Locate the cell with the specified text and output its [x, y] center coordinate. 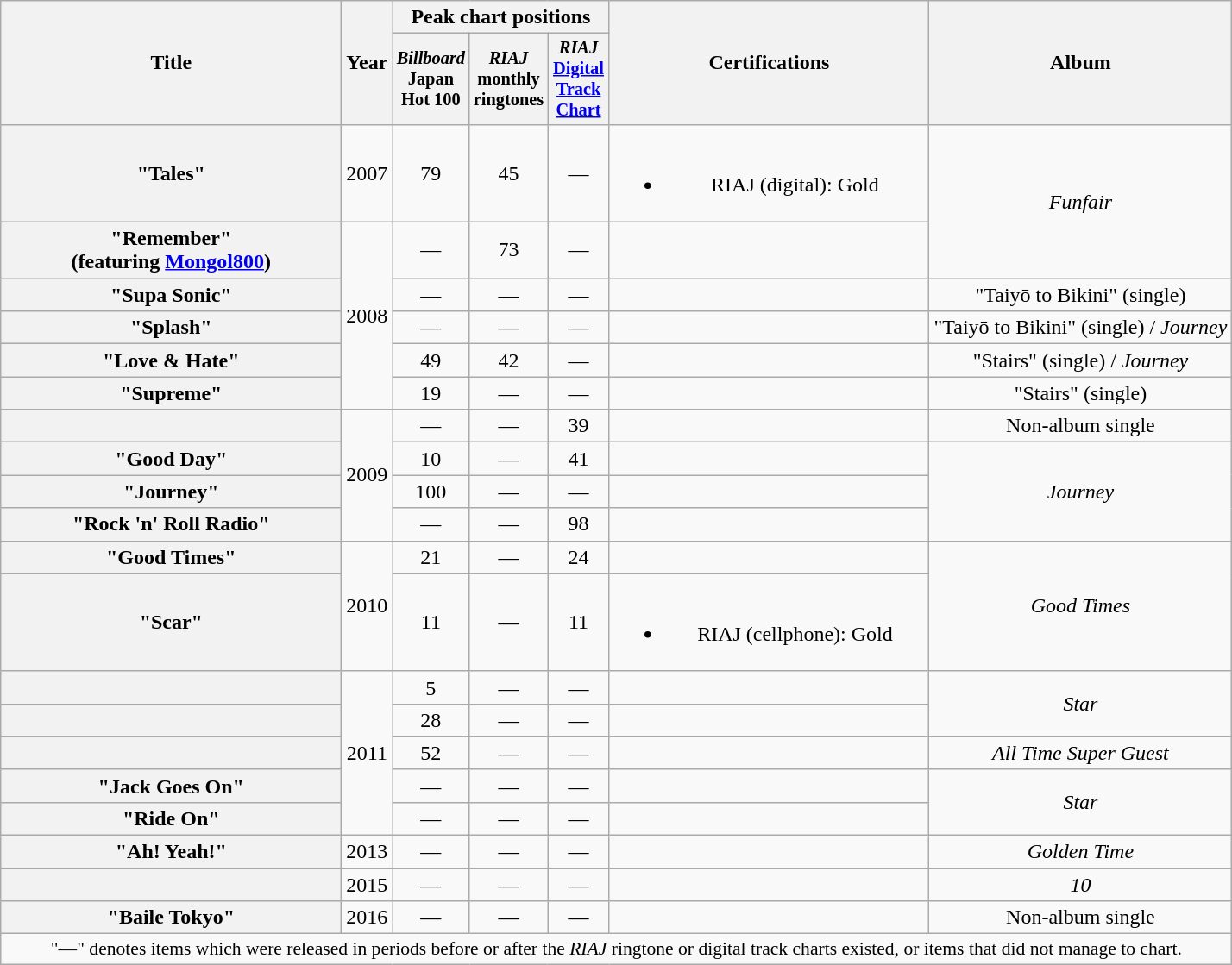
Golden Time [1080, 852]
42 [509, 360]
2015 [368, 885]
RIAJ (cellphone): Gold [770, 623]
"Taiyō to Bikini" (single) [1080, 295]
5 [431, 687]
Certifications [770, 63]
2007 [368, 172]
RIAJmonthlyringtones [509, 79]
2013 [368, 852]
"Tales" [171, 172]
24 [578, 557]
73 [509, 250]
52 [431, 753]
"Supa Sonic" [171, 295]
RIAJDigitalTrackChart [578, 79]
21 [431, 557]
"Ah! Yeah!" [171, 852]
"Ride On" [171, 818]
2011 [368, 753]
Year [368, 63]
49 [431, 360]
98 [578, 524]
45 [509, 172]
"Rock 'n' Roll Radio" [171, 524]
2010 [368, 605]
28 [431, 720]
39 [578, 426]
Album [1080, 63]
"Splash" [171, 328]
19 [431, 393]
"Jack Goes On" [171, 786]
"Remember"(featuring Mongol800) [171, 250]
2016 [368, 918]
41 [578, 459]
Peak chart positions [500, 17]
"Good Day" [171, 459]
"Journey" [171, 492]
79 [431, 172]
"Love & Hate" [171, 360]
2009 [368, 475]
Journey [1080, 492]
"Taiyō to Bikini" (single) / Journey [1080, 328]
100 [431, 492]
2008 [368, 316]
"Stairs" (single) [1080, 393]
All Time Super Guest [1080, 753]
Good Times [1080, 605]
"Stairs" (single) / Journey [1080, 360]
Billboard Japan Hot 100 [431, 79]
Funfair [1080, 201]
"Supreme" [171, 393]
"Baile Tokyo" [171, 918]
Title [171, 63]
RIAJ (digital): Gold [770, 172]
"Scar" [171, 623]
"Good Times" [171, 557]
